Locate the cell with the specified text and output its (x, y) center coordinate. 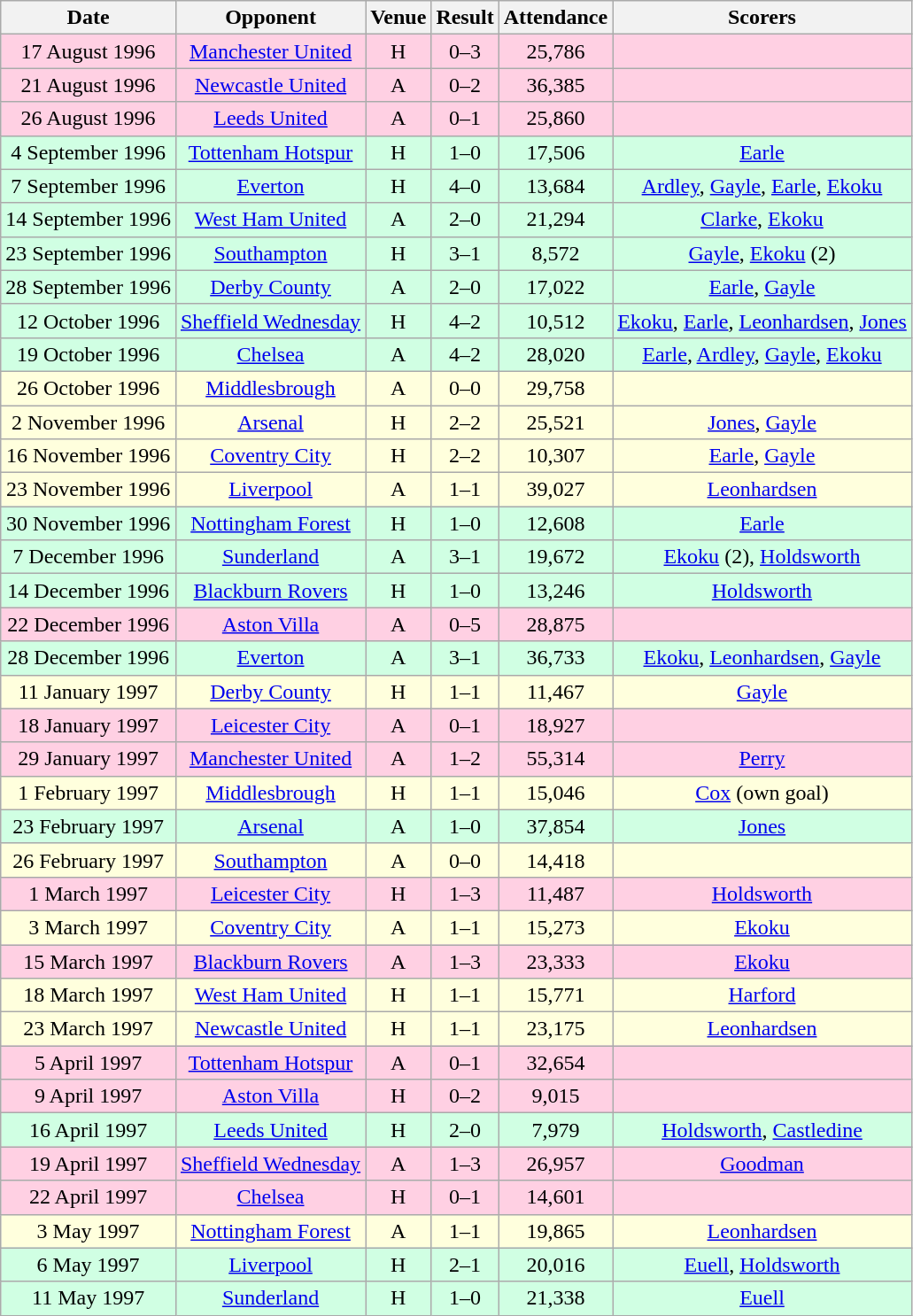
8,572 (555, 253)
Result (465, 18)
21,338 (555, 1298)
16 April 1997 (89, 1130)
4–0 (465, 186)
Cox (own goal) (762, 793)
11 May 1997 (89, 1298)
29,758 (555, 388)
4 September 1996 (89, 152)
Attendance (555, 18)
25,860 (555, 119)
Ekoku, Earle, Leonhardsen, Jones (762, 321)
19,865 (555, 1231)
28,020 (555, 354)
Gayle (762, 692)
16 November 1996 (89, 456)
3 March 1997 (89, 927)
11 January 1997 (89, 692)
0–3 (465, 51)
2–1 (465, 1265)
26 August 1996 (89, 119)
11,467 (555, 692)
36,385 (555, 85)
Goodman (762, 1164)
3 May 1997 (89, 1231)
Scorers (762, 18)
17 August 1996 (89, 51)
23 November 1996 (89, 490)
10,307 (555, 456)
Ekoku, Leonhardsen, Gayle (762, 658)
6 May 1997 (89, 1265)
Clarke, Ekoku (762, 220)
28,875 (555, 624)
12,608 (555, 523)
22 April 1997 (89, 1197)
15,273 (555, 927)
18 March 1997 (89, 995)
12 October 1996 (89, 321)
1 March 1997 (89, 894)
0–5 (465, 624)
23 March 1997 (89, 1029)
21,294 (555, 220)
19 April 1997 (89, 1164)
28 September 1996 (89, 287)
23,333 (555, 961)
39,027 (555, 490)
14,601 (555, 1197)
15,046 (555, 793)
19 October 1996 (89, 354)
18 January 1997 (89, 725)
1 February 1997 (89, 793)
22 December 1996 (89, 624)
Holdsworth, Castledine (762, 1130)
23 September 1996 (89, 253)
21 August 1996 (89, 85)
7 September 1996 (89, 186)
32,654 (555, 1063)
Date (89, 18)
7 December 1996 (89, 557)
25,521 (555, 422)
26,957 (555, 1164)
Ardley, Gayle, Earle, Ekoku (762, 186)
18,927 (555, 725)
17,022 (555, 287)
Jones, Gayle (762, 422)
30 November 1996 (89, 523)
7,979 (555, 1130)
14 December 1996 (89, 591)
55,314 (555, 759)
14,418 (555, 860)
19,672 (555, 557)
11,487 (555, 894)
Opponent (270, 18)
Euell, Holdsworth (762, 1265)
9,015 (555, 1096)
25,786 (555, 51)
15,771 (555, 995)
29 January 1997 (89, 759)
10,512 (555, 321)
36,733 (555, 658)
Earle, Ardley, Gayle, Ekoku (762, 354)
Venue (398, 18)
Harford (762, 995)
Perry (762, 759)
13,246 (555, 591)
5 April 1997 (89, 1063)
14 September 1996 (89, 220)
37,854 (555, 826)
23 February 1997 (89, 826)
Jones (762, 826)
28 December 1996 (89, 658)
Ekoku (2), Holdsworth (762, 557)
20,016 (555, 1265)
2 November 1996 (89, 422)
13,684 (555, 186)
1–2 (465, 759)
26 October 1996 (89, 388)
Gayle, Ekoku (2) (762, 253)
Euell (762, 1298)
9 April 1997 (89, 1096)
17,506 (555, 152)
15 March 1997 (89, 961)
23,175 (555, 1029)
26 February 1997 (89, 860)
